Locate the cell with the specified text and output its [X, Y] center coordinate. 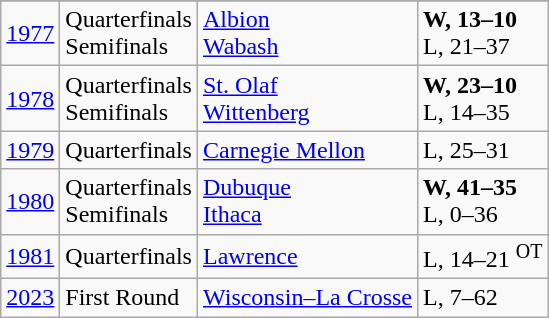
Wisconsin–La Crosse [307, 298]
2023 [30, 298]
DubuqueIthaca [307, 202]
AlbionWabash [307, 34]
W, 13–10L, 21–37 [483, 34]
L, 25–31 [483, 150]
1981 [30, 256]
First Round [129, 298]
Carnegie Mellon [307, 150]
1980 [30, 202]
1977 [30, 34]
L, 7–62 [483, 298]
L, 14–21 OT [483, 256]
1978 [30, 98]
W, 23–10L, 14–35 [483, 98]
W, 41–35L, 0–36 [483, 202]
Lawrence [307, 256]
St. OlafWittenberg [307, 98]
1979 [30, 150]
